Return the [x, y] coordinate for the center point of the cell that contains the specified text.  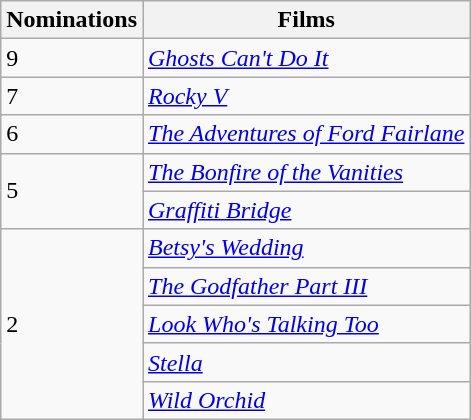
2 [72, 324]
Stella [306, 362]
9 [72, 58]
6 [72, 134]
Look Who's Talking Too [306, 324]
Nominations [72, 20]
Wild Orchid [306, 400]
5 [72, 191]
The Bonfire of the Vanities [306, 172]
Ghosts Can't Do It [306, 58]
Films [306, 20]
The Godfather Part III [306, 286]
Betsy's Wedding [306, 248]
7 [72, 96]
Rocky V [306, 96]
Graffiti Bridge [306, 210]
The Adventures of Ford Fairlane [306, 134]
